Return the (x, y) coordinate for the center point of the cell that contains the specified text.  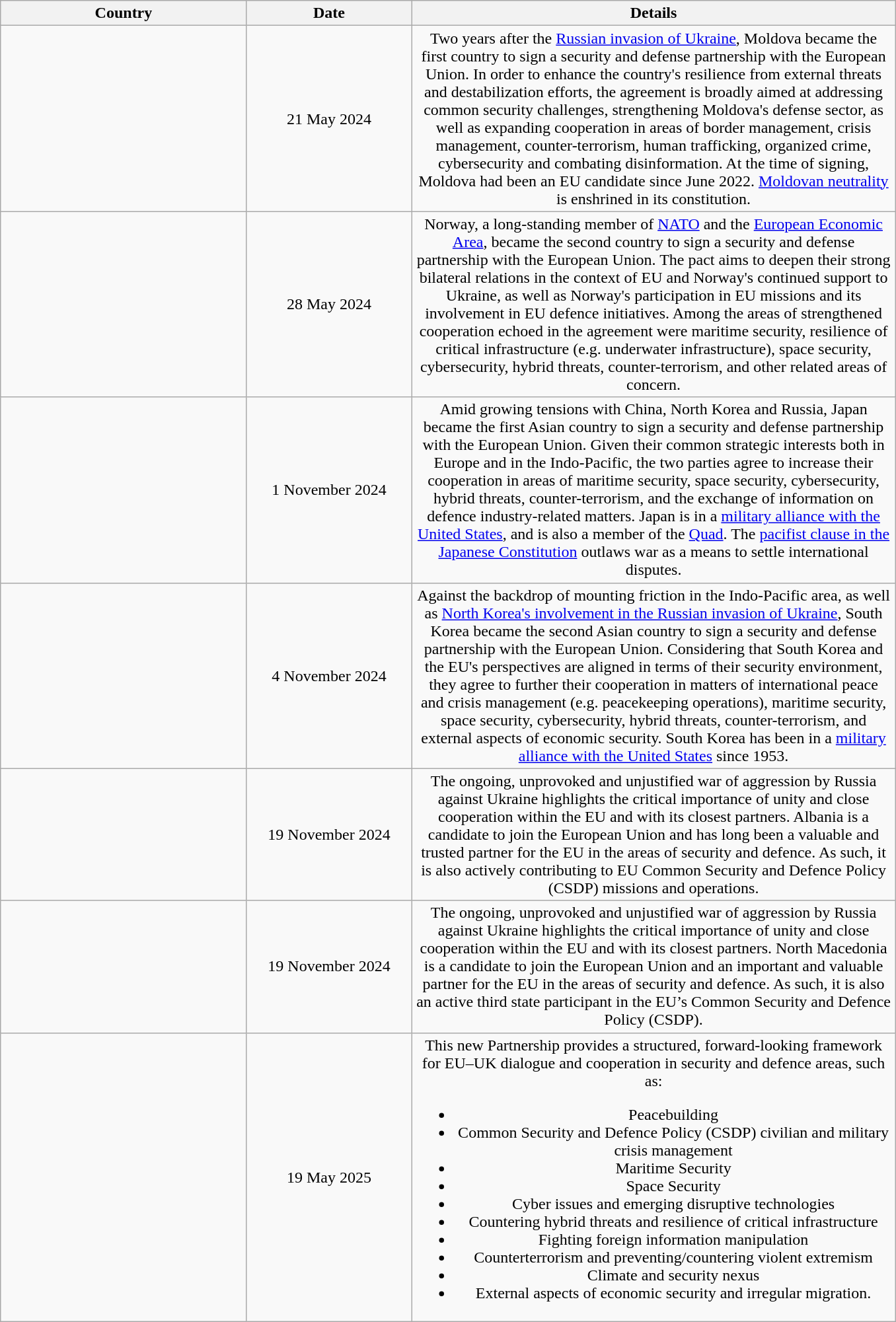
19 May 2025 (329, 1177)
Details (654, 13)
Date (329, 13)
4 November 2024 (329, 675)
1 November 2024 (329, 490)
21 May 2024 (329, 119)
Country (123, 13)
28 May 2024 (329, 304)
